Provide the [X, Y] coordinate of the cell's center where the given text is located.  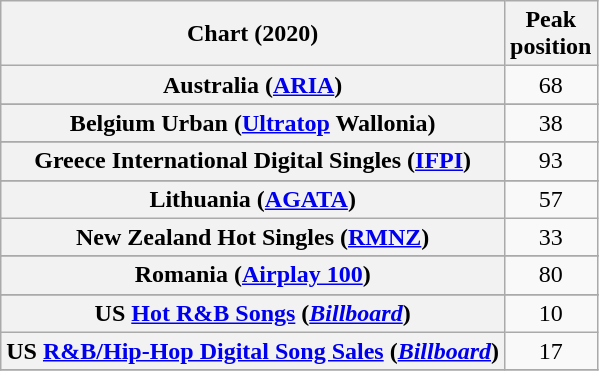
Romania (Airplay 100) [253, 275]
US Hot R&B Songs (Billboard) [253, 313]
68 [551, 85]
Australia (ARIA) [253, 85]
38 [551, 123]
Belgium Urban (Ultratop Wallonia) [253, 123]
57 [551, 199]
10 [551, 313]
Peakposition [551, 34]
33 [551, 237]
80 [551, 275]
US R&B/Hip-Hop Digital Song Sales (Billboard) [253, 351]
93 [551, 161]
Chart (2020) [253, 34]
Lithuania (AGATA) [253, 199]
New Zealand Hot Singles (RMNZ) [253, 237]
17 [551, 351]
Greece International Digital Singles (IFPI) [253, 161]
